Detect which cell encompasses the target text, then output its [X, Y] center coordinate. 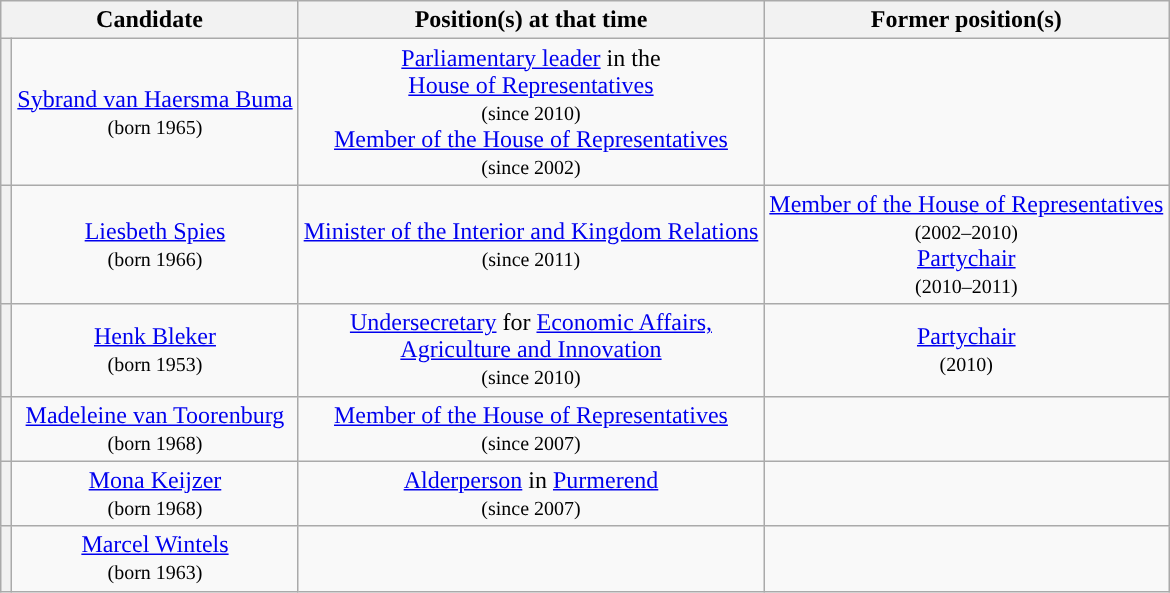
Liesbeth Spies (born 1966) [155, 244]
Minister of the Interior and Kingdom Relations (since 2011) [531, 244]
Member of the House of Representatives (2002–2010) Partychair (2010–2011) [966, 244]
Member of the House of Representatives (since 2007) [531, 428]
Position(s) at that time [531, 20]
Alderperson in Purmerend (since 2007) [531, 494]
Mona Keijzer (born 1968) [155, 494]
Candidate [150, 20]
Marcel Wintels (born 1963) [155, 558]
Madeleine van Toorenburg (born 1968) [155, 428]
Undersecretary for Economic Affairs, Agriculture and Innovation (since 2010) [531, 350]
Parliamentary leader in the House of Representatives (since 2010) Member of the House of Representatives (since 2002) [531, 112]
Sybrand van Haersma Buma (born 1965) [155, 112]
Partychair (2010) [966, 350]
Former position(s) [966, 20]
Henk Bleker (born 1953) [155, 350]
